Return the [x, y] coordinate for the center point of the cell that contains the specified text.  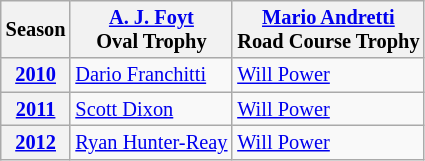
Scott Dixon [151, 109]
Ryan Hunter-Reay [151, 142]
2012 [36, 142]
Mario AndrettiRoad Course Trophy [328, 29]
Dario Franchitti [151, 75]
Season [36, 29]
A. J. FoytOval Trophy [151, 29]
2011 [36, 109]
2010 [36, 75]
